Identify which cell holds the provided text, then report its [X, Y] central coordinate. 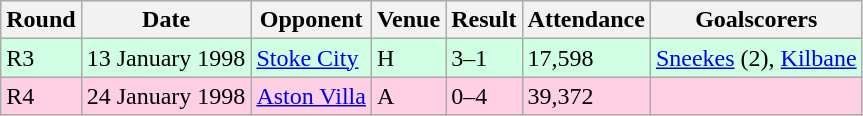
Result [484, 20]
R4 [41, 96]
Goalscorers [756, 20]
0–4 [484, 96]
A [408, 96]
Round [41, 20]
3–1 [484, 58]
Attendance [586, 20]
Stoke City [312, 58]
24 January 1998 [166, 96]
39,372 [586, 96]
H [408, 58]
13 January 1998 [166, 58]
Sneekes (2), Kilbane [756, 58]
Opponent [312, 20]
Venue [408, 20]
Date [166, 20]
17,598 [586, 58]
R3 [41, 58]
Aston Villa [312, 96]
